For the text-containing cell, return its midpoint in (X, Y) coordinate format. 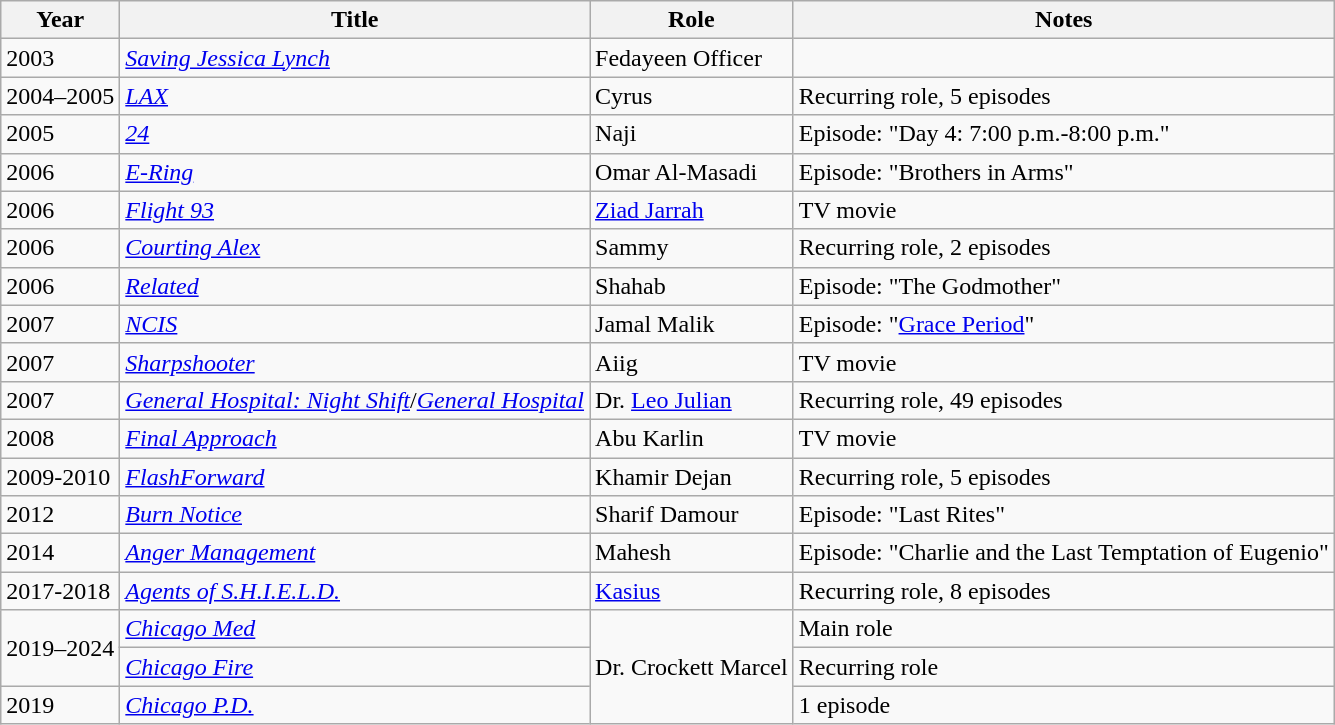
Year (60, 20)
2012 (60, 515)
Dr. Leo Julian (692, 400)
Abu Karlin (692, 438)
Ziad Jarrah (692, 210)
Courting Alex (355, 248)
Recurring role, 49 episodes (1064, 400)
Naji (692, 134)
2014 (60, 553)
Saving Jessica Lynch (355, 58)
Episode: "Charlie and the Last Temptation of Eugenio" (1064, 553)
Recurring role, 8 episodes (1064, 591)
E-Ring (355, 172)
Cyrus (692, 96)
Aiig (692, 362)
2008 (60, 438)
Shahab (692, 286)
General Hospital: Night Shift/General Hospital (355, 400)
Anger Management (355, 553)
Flight 93 (355, 210)
Sharif Damour (692, 515)
2017-2018 (60, 591)
Main role (1064, 629)
Title (355, 20)
Sammy (692, 248)
Episode: "Brothers in Arms" (1064, 172)
1 episode (1064, 705)
Dr. Crockett Marcel (692, 667)
2009-2010 (60, 477)
Kasius (692, 591)
Final Approach (355, 438)
2019–2024 (60, 648)
NCIS (355, 324)
Notes (1064, 20)
Sharpshooter (355, 362)
24 (355, 134)
Chicago Fire (355, 667)
Fedayeen Officer (692, 58)
2004–2005 (60, 96)
2003 (60, 58)
Mahesh (692, 553)
Role (692, 20)
Omar Al-Masadi (692, 172)
Episode: "The Godmother" (1064, 286)
Episode: "Grace Period" (1064, 324)
2005 (60, 134)
Agents of S.H.I.E.L.D. (355, 591)
Episode: "Last Rites" (1064, 515)
Chicago P.D. (355, 705)
FlashForward (355, 477)
Related (355, 286)
Jamal Malik (692, 324)
Khamir Dejan (692, 477)
Burn Notice (355, 515)
Recurring role (1064, 667)
2019 (60, 705)
LAX (355, 96)
Recurring role, 2 episodes (1064, 248)
Episode: "Day 4: 7:00 p.m.-8:00 p.m." (1064, 134)
Chicago Med (355, 629)
